Output the [X, Y] coordinate of the center of the cell containing the given text.  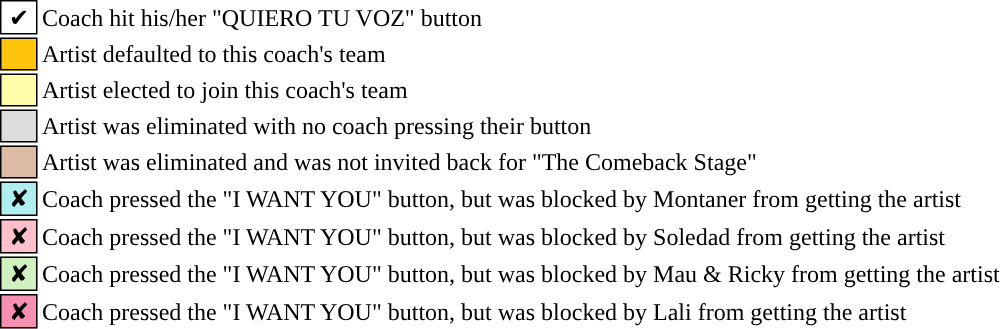
✔ [19, 17]
